Search for the cell housing the specified text and yield its [x, y] center coordinate. 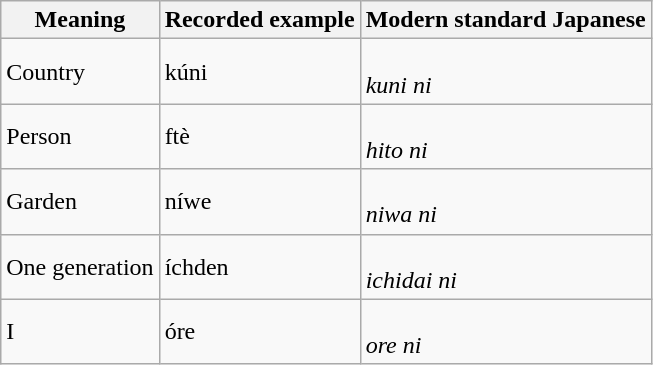
niwa ni [506, 202]
ore ni [506, 332]
Person [80, 136]
Modern standard Japanese [506, 20]
kuni ni [506, 72]
One generation [80, 266]
I [80, 332]
Country [80, 72]
níwe [260, 202]
ftè [260, 136]
Garden [80, 202]
hito ni [506, 136]
Recorded example [260, 20]
ichidai ni [506, 266]
kúni [260, 72]
íchden [260, 266]
Meaning [80, 20]
óre [260, 332]
